Find where the given text appears and provide that cell's center as (x, y) coordinate. 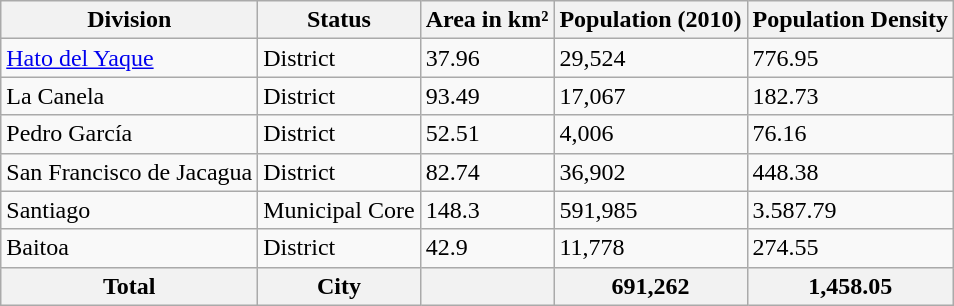
776.95 (850, 58)
Population Density (850, 20)
3.587.79 (850, 210)
Baitoa (130, 248)
San Francisco de Jacagua (130, 172)
Status (339, 20)
36,902 (650, 172)
Santiago (130, 210)
182.73 (850, 96)
148.3 (487, 210)
Area in km² (487, 20)
591,985 (650, 210)
93.49 (487, 96)
17,067 (650, 96)
City (339, 286)
448.38 (850, 172)
Population (2010) (650, 20)
11,778 (650, 248)
274.55 (850, 248)
Division (130, 20)
Pedro García (130, 134)
29,524 (650, 58)
4,006 (650, 134)
Total (130, 286)
Hato del Yaque (130, 58)
42.9 (487, 248)
37.96 (487, 58)
52.51 (487, 134)
76.16 (850, 134)
691,262 (650, 286)
1,458.05 (850, 286)
82.74 (487, 172)
Municipal Core (339, 210)
La Canela (130, 96)
